For the text-containing cell, return its midpoint in [x, y] coordinate format. 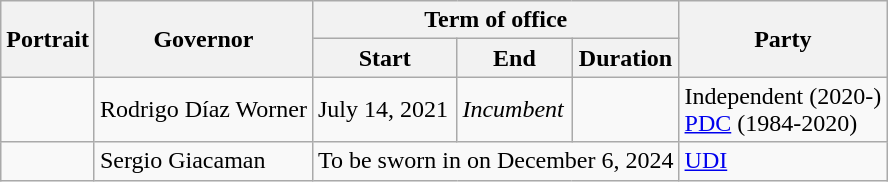
Party [783, 39]
End [514, 58]
UDI [783, 161]
Sergio Giacaman [203, 161]
To be sworn in on December 6, 2024 [496, 161]
July 14, 2021 [384, 110]
Governor [203, 39]
Start [384, 58]
Independent (2020-)PDC (1984-2020) [783, 110]
Portrait [48, 39]
Incumbent [514, 110]
Term of office [496, 20]
Duration [626, 58]
Rodrigo Díaz Worner [203, 110]
